Capture the cell that displays the provided text and extract its [x, y] central coordinate. 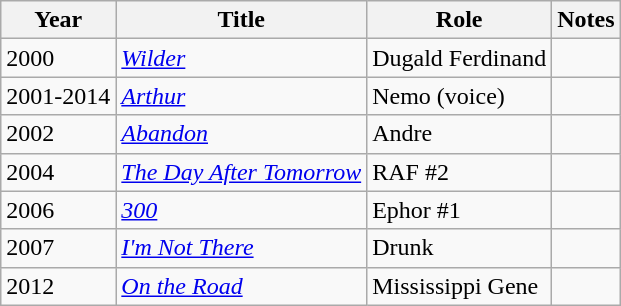
On the Road [242, 286]
2002 [58, 134]
Dugald Ferdinand [460, 58]
Andre [460, 134]
Notes [586, 20]
2000 [58, 58]
Drunk [460, 248]
Mississippi Gene [460, 286]
2001-2014 [58, 96]
Role [460, 20]
The Day After Tomorrow [242, 172]
300 [242, 210]
Arthur [242, 96]
Ephor #1 [460, 210]
2012 [58, 286]
Title [242, 20]
Nemo (voice) [460, 96]
Abandon [242, 134]
I'm Not There [242, 248]
Year [58, 20]
RAF #2 [460, 172]
2006 [58, 210]
2004 [58, 172]
2007 [58, 248]
Wilder [242, 58]
